Locate the cell with the specified text and output its [X, Y] center coordinate. 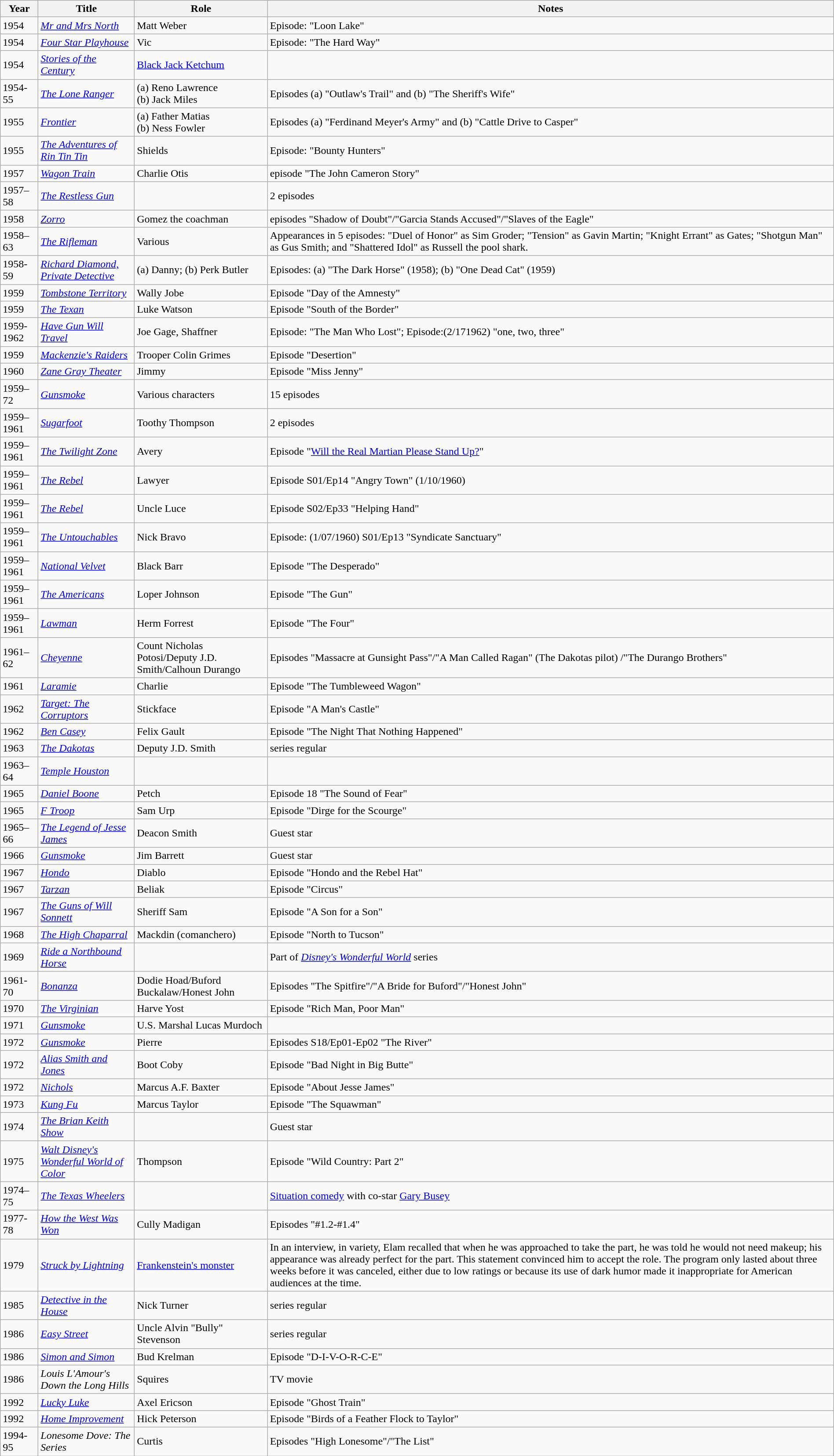
1959-1962 [19, 332]
How the West Was Won [86, 1224]
Episode "The Gun" [551, 595]
Title [86, 9]
Episode: "Bounty Hunters" [551, 150]
Diablo [201, 872]
Dodie Hoad/Buford Buckalaw/Honest John [201, 986]
Bonanza [86, 986]
1961-70 [19, 986]
Episodes: (a) "The Dark Horse" (1958); (b) "One Dead Cat" (1959) [551, 270]
Herm Forrest [201, 623]
Louis L'Amour's Down the Long Hills [86, 1379]
Shields [201, 150]
Episodes (a) "Outlaw's Trail" and (b) "The Sheriff's Wife" [551, 93]
The Restless Gun [86, 196]
The Untouchables [86, 537]
The High Chaparral [86, 934]
(a) Danny; (b) Perk Butler [201, 270]
1961–62 [19, 657]
The Dakotas [86, 748]
Target: The Corruptors [86, 709]
Situation comedy with co-star Gary Busey [551, 1196]
Episode "About Jesse James" [551, 1087]
Easy Street [86, 1334]
1963 [19, 748]
Matt Weber [201, 26]
TV movie [551, 1379]
Marcus A.F. Baxter [201, 1087]
1960 [19, 372]
Zorro [86, 219]
Mackenzie's Raiders [86, 355]
Temple Houston [86, 771]
The Americans [86, 595]
The Guns of Will Sonnett [86, 912]
(a) Father Matias(b) Ness Fowler [201, 122]
Episode "Dirge for the Scourge" [551, 810]
Mackdin (comanchero) [201, 934]
1977-78 [19, 1224]
Episode "A Son for a Son" [551, 912]
Episode: (1/07/1960) S01/Ep13 "Syndicate Sanctuary" [551, 537]
Episode "Desertion" [551, 355]
Nick Bravo [201, 537]
Daniel Boone [86, 794]
Toothy Thompson [201, 423]
1965–66 [19, 833]
Struck by Lightning [86, 1265]
1970 [19, 1008]
The Texas Wheelers [86, 1196]
Uncle Luce [201, 508]
Episode "Ghost Train" [551, 1402]
Notes [551, 9]
The Virginian [86, 1008]
Episode "Hondo and the Rebel Hat" [551, 872]
Episode 18 "The Sound of Fear" [551, 794]
F Troop [86, 810]
The Texan [86, 310]
Episode "Birds of a Feather Flock to Taylor" [551, 1419]
Lucky Luke [86, 1402]
Nichols [86, 1087]
1968 [19, 934]
1985 [19, 1305]
Lawman [86, 623]
1957–58 [19, 196]
Frankenstein's monster [201, 1265]
Hick Peterson [201, 1419]
1954-55 [19, 93]
Pierre [201, 1042]
1975 [19, 1161]
Black Barr [201, 566]
Wally Jobe [201, 292]
Various characters [201, 394]
Home Improvement [86, 1419]
Episode "South of the Border" [551, 310]
Episodes S18/Ep01-Ep02 "The River" [551, 1042]
Sheriff Sam [201, 912]
Episode "Rich Man, Poor Man" [551, 1008]
1958–63 [19, 241]
The Rifleman [86, 241]
Episode: "The Hard Way" [551, 42]
Stickface [201, 709]
Vic [201, 42]
(a) Reno Lawrence(b) Jack Miles [201, 93]
The Adventures of Rin Tin Tin [86, 150]
Avery [201, 451]
Black Jack Ketchum [201, 65]
Frontier [86, 122]
episodes "Shadow of Doubt"/"Garcia Stands Accused"/"Slaves of the Eagle" [551, 219]
Charlie [201, 686]
Zane Gray Theater [86, 372]
Bud Krelman [201, 1357]
1963–64 [19, 771]
Trooper Colin Grimes [201, 355]
1966 [19, 856]
Episode "Wild Country: Part 2" [551, 1161]
Sugarfoot [86, 423]
Episode "Bad Night in Big Butte" [551, 1065]
Gomez the coachman [201, 219]
Episodes "The Spitfire"/"A Bride for Buford"/"Honest John" [551, 986]
Episode "North to Tucson" [551, 934]
Episode "The Night That Nothing Happened" [551, 732]
Sam Urp [201, 810]
Tombstone Territory [86, 292]
Ride a Northbound Horse [86, 957]
Ben Casey [86, 732]
U.S. Marshal Lucas Murdoch [201, 1025]
The Lone Ranger [86, 93]
Kung Fu [86, 1104]
1958-59 [19, 270]
Detective in the House [86, 1305]
Tarzan [86, 889]
Simon and Simon [86, 1357]
Curtis [201, 1441]
Luke Watson [201, 310]
Cheyenne [86, 657]
Boot Coby [201, 1065]
Episode "The Desperado" [551, 566]
Lonesome Dove: The Series [86, 1441]
Petch [201, 794]
Episode "Circus" [551, 889]
Have Gun Will Travel [86, 332]
Stories of the Century [86, 65]
Episode S01/Ep14 "Angry Town" (1/10/1960) [551, 480]
The Legend of Jesse James [86, 833]
1973 [19, 1104]
Uncle Alvin "Bully" Stevenson [201, 1334]
Episodes "High Lonesome"/"The List" [551, 1441]
Loper Johnson [201, 595]
Episodes (a) "Ferdinand Meyer's Army" and (b) "Cattle Drive to Casper" [551, 122]
National Velvet [86, 566]
Episode "Day of the Amnesty" [551, 292]
Cully Madigan [201, 1224]
Episode "The Four" [551, 623]
Thompson [201, 1161]
episode "The John Cameron Story" [551, 173]
Four Star Playhouse [86, 42]
Joe Gage, Shaffner [201, 332]
Year [19, 9]
Marcus Taylor [201, 1104]
Felix Gault [201, 732]
Episode "The Tumbleweed Wagon" [551, 686]
Episode S02/Ep33 "Helping Hand" [551, 508]
Beliak [201, 889]
Part of Disney's Wonderful World series [551, 957]
Role [201, 9]
Jim Barrett [201, 856]
Episodes "#1.2-#1.4" [551, 1224]
Various [201, 241]
Deacon Smith [201, 833]
1974–75 [19, 1196]
Episode "D-I-V-O-R-C-E" [551, 1357]
1957 [19, 173]
Alias Smith and Jones [86, 1065]
Walt Disney's Wonderful World of Color [86, 1161]
The Twilight Zone [86, 451]
1971 [19, 1025]
Axel Ericson [201, 1402]
1959–72 [19, 394]
1961 [19, 686]
Episode "Will the Real Martian Please Stand Up?" [551, 451]
Nick Turner [201, 1305]
Deputy J.D. Smith [201, 748]
Episode "The Squawman" [551, 1104]
Episode "A Man's Castle" [551, 709]
Lawyer [201, 480]
Harve Yost [201, 1008]
1969 [19, 957]
1994-95 [19, 1441]
Episode "Miss Jenny" [551, 372]
1979 [19, 1265]
Mr and Mrs North [86, 26]
Count Nicholas Potosi/Deputy J.D. Smith/Calhoun Durango [201, 657]
Wagon Train [86, 173]
The Brian Keith Show [86, 1127]
Squires [201, 1379]
Richard Diamond, Private Detective [86, 270]
Episodes "Massacre at Gunsight Pass"/"A Man Called Ragan" (The Dakotas pilot) /"The Durango Brothers" [551, 657]
Hondo [86, 872]
1958 [19, 219]
Episode: "Loon Lake" [551, 26]
Jimmy [201, 372]
1974 [19, 1127]
Laramie [86, 686]
Charlie Otis [201, 173]
Episode: "The Man Who Lost"; Episode:(2/171962) "one, two, three" [551, 332]
15 episodes [551, 394]
